Capture the cell that displays the provided text and extract its (x, y) central coordinate. 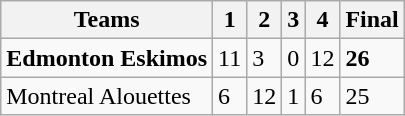
Teams (107, 20)
Montreal Alouettes (107, 96)
0 (294, 58)
2 (264, 20)
26 (372, 58)
Final (372, 20)
4 (322, 20)
11 (230, 58)
25 (372, 96)
Edmonton Eskimos (107, 58)
